Scan for the cell matching the given text and deliver its (x, y) coordinate at center. 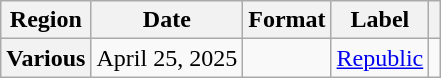
Region (46, 20)
Various (46, 58)
April 25, 2025 (167, 58)
Date (167, 20)
Format (287, 20)
Label (380, 20)
Republic (380, 58)
